From the cell containing the given text, extract its center point as (x, y) coordinate. 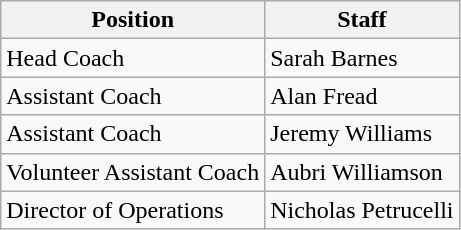
Director of Operations (133, 210)
Sarah Barnes (362, 58)
Aubri Williamson (362, 172)
Head Coach (133, 58)
Jeremy Williams (362, 134)
Nicholas Petrucelli (362, 210)
Position (133, 20)
Alan Fread (362, 96)
Staff (362, 20)
Volunteer Assistant Coach (133, 172)
